Search for the cell housing the specified text and yield its [x, y] center coordinate. 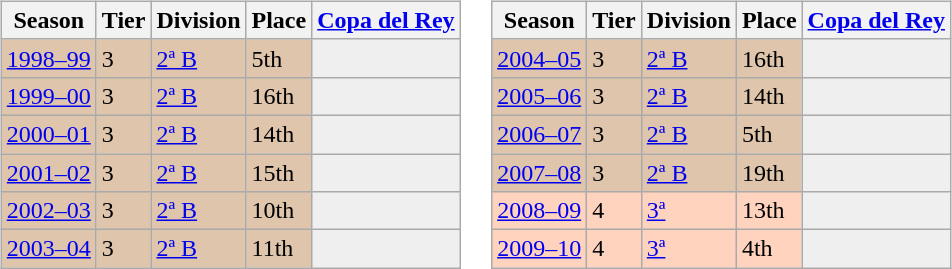
2001–02 [48, 173]
2005–06 [540, 96]
15th [279, 173]
1998–99 [48, 58]
11th [279, 249]
2003–04 [48, 249]
2006–07 [540, 134]
2008–09 [540, 211]
2009–10 [540, 249]
2000–01 [48, 134]
2007–08 [540, 173]
4th [769, 249]
10th [279, 211]
2002–03 [48, 211]
19th [769, 173]
13th [769, 211]
1999–00 [48, 96]
2004–05 [540, 58]
